Find where the given text appears and provide that cell's center as (X, Y) coordinate. 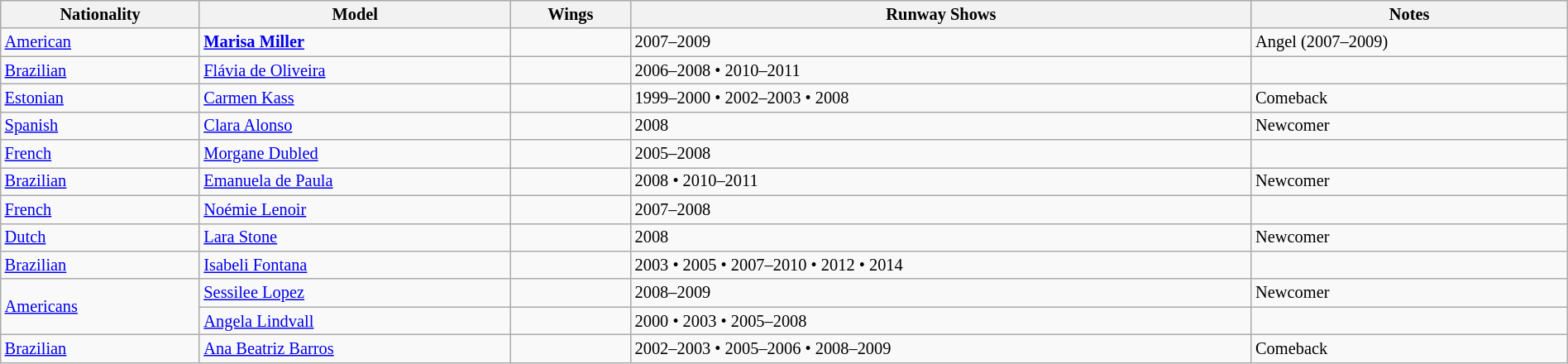
Marisa Miller (355, 42)
Sessilee Lopez (355, 293)
American (101, 42)
Spanish (101, 126)
2007–2009 (941, 42)
2008 • 2010–2011 (941, 181)
Clara Alonso (355, 126)
1999–2000 • 2002–2003 • 2008 (941, 98)
Angel (2007–2009) (1409, 42)
Isabeli Fontana (355, 265)
Estonian (101, 98)
2006–2008 • 2010–2011 (941, 70)
Dutch (101, 237)
Runway Shows (941, 14)
Notes (1409, 14)
Angela Lindvall (355, 321)
Emanuela de Paula (355, 181)
Carmen Kass (355, 98)
Ana Beatriz Barros (355, 348)
Flávia de Oliveira (355, 70)
2002–2003 • 2005–2006 • 2008–2009 (941, 348)
Nationality (101, 14)
Morgane Dubled (355, 154)
2007–2008 (941, 209)
2008–2009 (941, 293)
Noémie Lenoir (355, 209)
2005–2008 (941, 154)
2003 • 2005 • 2007–2010 • 2012 • 2014 (941, 265)
Model (355, 14)
Americans (101, 306)
2000 • 2003 • 2005–2008 (941, 321)
Lara Stone (355, 237)
Wings (571, 14)
